Identify which cell holds the provided text, then report its [x, y] central coordinate. 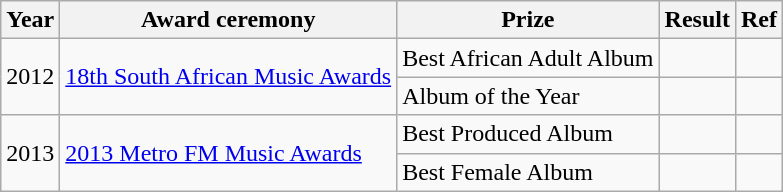
2012 [30, 77]
18th South African Music Awards [228, 77]
2013 [30, 153]
Album of the Year [528, 96]
Best Female Album [528, 172]
Ref [758, 20]
Award ceremony [228, 20]
Year [30, 20]
2013 Metro FM Music Awards [228, 153]
Best African Adult Album [528, 58]
Best Produced Album [528, 134]
Result [697, 20]
Prize [528, 20]
